Output the (X, Y) coordinate of the center of the cell containing the given text.  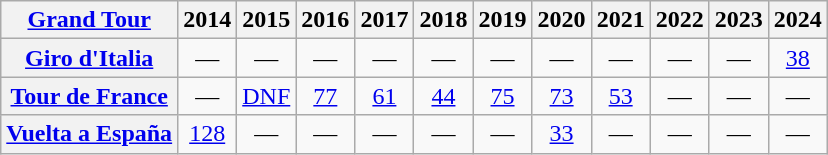
2022 (680, 20)
2021 (620, 20)
77 (326, 96)
Giro d'Italia (90, 58)
44 (444, 96)
2020 (562, 20)
Tour de France (90, 96)
2023 (738, 20)
Grand Tour (90, 20)
2014 (208, 20)
2024 (798, 20)
128 (208, 134)
2019 (502, 20)
DNF (266, 96)
2015 (266, 20)
2017 (384, 20)
53 (620, 96)
Vuelta a España (90, 134)
2018 (444, 20)
75 (502, 96)
33 (562, 134)
2016 (326, 20)
73 (562, 96)
38 (798, 58)
61 (384, 96)
